Output the (x, y) coordinate of the center of the cell containing the given text.  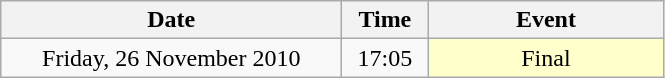
Friday, 26 November 2010 (172, 58)
Date (172, 20)
Time (385, 20)
17:05 (385, 58)
Event (546, 20)
Final (546, 58)
